Scan for the cell matching the given text and deliver its [x, y] coordinate at center. 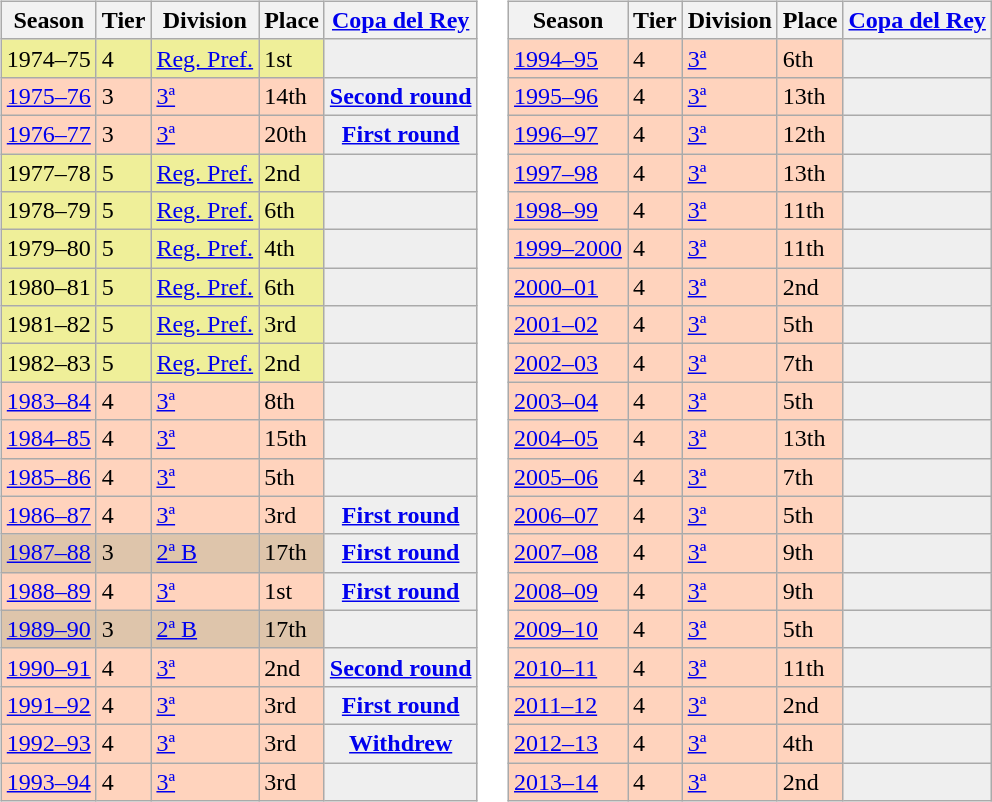
1980–81 [48, 287]
1978–79 [48, 211]
1979–80 [48, 249]
1989–90 [48, 629]
1982–83 [48, 363]
2003–04 [568, 401]
2000–01 [568, 287]
1988–89 [48, 591]
1984–85 [48, 439]
1983–84 [48, 401]
1999–2000 [568, 249]
2009–10 [568, 629]
2005–06 [568, 477]
2002–03 [568, 363]
2011–12 [568, 705]
1990–91 [48, 667]
2001–02 [568, 325]
1991–92 [48, 705]
2013–14 [568, 781]
2007–08 [568, 553]
2004–05 [568, 439]
1976–77 [48, 134]
1994–95 [568, 58]
1987–88 [48, 553]
2010–11 [568, 667]
1992–93 [48, 743]
20th [292, 134]
1977–78 [48, 173]
15th [292, 439]
1995–96 [568, 96]
2006–07 [568, 515]
1981–82 [48, 325]
1996–97 [568, 134]
1975–76 [48, 96]
1986–87 [48, 515]
12th [810, 134]
1993–94 [48, 781]
8th [292, 401]
1997–98 [568, 173]
1998–99 [568, 211]
1974–75 [48, 58]
Withdrew [400, 743]
2008–09 [568, 591]
2012–13 [568, 743]
14th [292, 96]
1985–86 [48, 477]
